Identify which cell holds the provided text, then report its (X, Y) central coordinate. 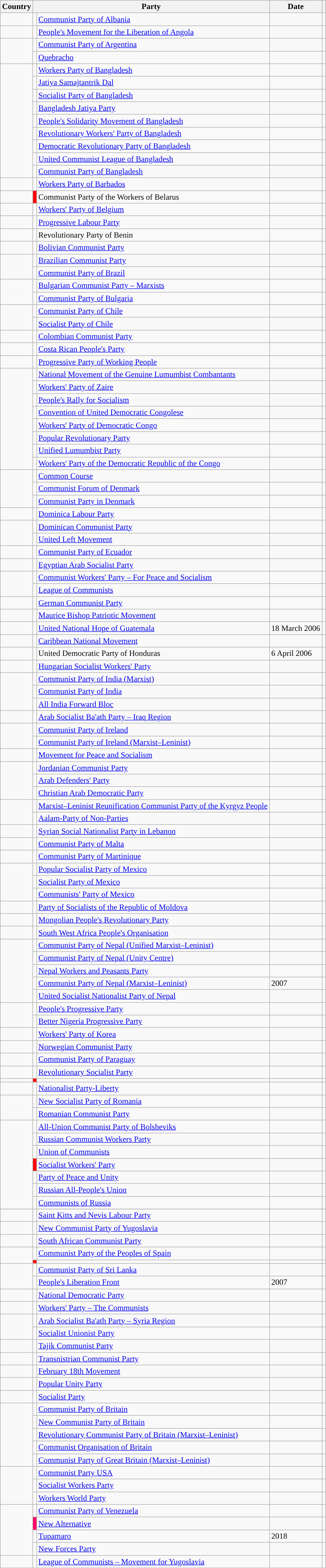
Workers' Party – The Communists (153, 1308)
United Communist League of Bangladesh (153, 159)
Hungarian Socialist Workers' Party (153, 666)
United Left Movement (153, 539)
Party (151, 7)
Convention of United Democratic Congolese (153, 413)
Arab Socialist Ba'ath Party – Iraq Region (153, 717)
Romanian Communist Party (153, 1114)
Socialist Workers' Party (153, 1165)
Communist Party of Bulgaria (153, 298)
New Alternative (153, 1523)
All-Union Communist Party of Bolsheviks (153, 1126)
Communist Party of Nepal (Unity Centre) (153, 958)
People's Progressive Party (153, 1009)
Revolutionary Communist Party of Britain (Marxist–Leninist) (153, 1435)
Jatiya Samajtantrik Dal (153, 83)
Norwegian Communist Party (153, 1047)
Socialist Party of Bangladesh (153, 95)
Progressive Party of Working People (153, 362)
People's Solidarity Movement of Bangladesh (153, 121)
18 March 2006 (296, 628)
Communist Party USA (153, 1473)
Socialist Unionist Party (153, 1333)
Maurice Bishop Patriotic Movement (153, 616)
Nationalist Party-Liberty (153, 1088)
2018 (296, 1536)
Communist Organisation of Britain (153, 1447)
Communist Party of Paraguay (153, 1059)
Dominica Labour Party (153, 514)
Russian Communist Workers Party (153, 1139)
Workers' Party of Korea (153, 1034)
Communists' Party of Mexico (153, 894)
Communist Party of India (153, 692)
League of Communists (153, 590)
Saint Kitts and Nevis Labour Party (153, 1215)
Communist Party of Argentina (153, 45)
South West Africa People's Organisation (153, 932)
New Forces Party (153, 1549)
Dominican Communist Party (153, 527)
Communist Party of the Peoples of Spain (153, 1253)
Communist Party of the Workers of Belarus (153, 197)
Workers' Party of Zaire (153, 387)
Communist Party of Ecuador (153, 552)
Bolivian Communist Party (153, 248)
Communists of Russia (153, 1203)
Christian Arab Democratic Party (153, 793)
Jordanian Communist Party (153, 768)
Revolutionary Socialist Party (153, 1072)
Russian All-People's Union (153, 1190)
People's Rally for Socialism (153, 400)
Nepal Workers and Peasants Party (153, 971)
Communist Party of Martinique (153, 856)
League of Communists – Movement for Yugoslavia (153, 1561)
Workers Party of Bangladesh (153, 70)
Communist Party of Britain (153, 1409)
Progressive Labour Party (153, 222)
Communist Workers' Party – For Peace and Socialism (153, 578)
United Socialist Nationalist Party of Nepal (153, 996)
February 18th Movement (153, 1371)
Quebracho (153, 57)
Party of Peace and Unity (153, 1177)
Communist Party of Nepal (Marxist–Leninist) (153, 983)
Aalam-Party of Non-Parties (153, 818)
Communist Party of Ireland (Marxist–Leninist) (153, 742)
All India Forward Bloc (153, 704)
Workers World Party (153, 1498)
Marxist–Leninist Reunification Communist Party of the Kyrgyz People (153, 806)
New Socialist Party of Romania (153, 1101)
Popular Unity Party (153, 1384)
Movement for Peace and Socialism (153, 755)
Democratic Revolutionary Party of Bangladesh (153, 146)
6 April 2006 (296, 654)
Brazilian Communist Party (153, 260)
Transnistrian Communist Party (153, 1359)
Mongolian People's Revolutionary Party (153, 920)
Tajik Communist Party (153, 1346)
Costa Rican People's Party (153, 349)
United National Hope of Guatemala (153, 628)
Communist Forum of Denmark (153, 489)
Workers' Party of Democratic Congo (153, 425)
People's Movement for the Liberation of Angola (153, 32)
Colombian Communist Party (153, 336)
Communist Party in Denmark (153, 501)
Revolutionary Party of Benin (153, 235)
National Democratic Party (153, 1295)
Socialist Party (153, 1397)
Bulgarian Communist Party – Marxists (153, 286)
Workers' Party of Belgium (153, 210)
Better Nigeria Progressive Party (153, 1021)
Popular Revolutionary Party (153, 438)
Union of Communists (153, 1152)
Workers Party of Barbados (153, 184)
Arab Defenders' Party (153, 781)
Revolutionary Workers' Party of Bangladesh (153, 133)
National Movement of the Genuine Lumumbist Combantants (153, 375)
Socialist Party of Chile (153, 324)
Communist Party of Ireland (153, 730)
Egyptian Arab Socialist Party (153, 565)
Syrian Social Nationalist Party in Lebanon (153, 831)
New Communist Party of Yugoslavia (153, 1228)
Communist Party of Great Britain (Marxist–Leninist) (153, 1460)
Communist Party of Chile (153, 311)
Caribbean National Movement (153, 641)
Communist Party of Albania (153, 19)
Party of Socialists of the Republic of Moldova (153, 907)
Communist Party of Malta (153, 844)
Communist Party of Bangladesh (153, 172)
United Democratic Party of Honduras (153, 654)
Workers' Party of the Democratic Republic of the Congo (153, 463)
Communist Party of Brazil (153, 273)
Unified Lumumbist Party (153, 451)
Date (296, 7)
People's Liberation Front (153, 1282)
South African Communist Party (153, 1241)
Arab Socialist Ba'ath Party – Syria Region (153, 1320)
Communist Party of Venezuela (153, 1511)
New Communist Party of Britain (153, 1422)
Bangladesh Jatiya Party (153, 108)
Socialist Party of Mexico (153, 882)
German Communist Party (153, 603)
Socialist Workers Party (153, 1485)
Communist Party of Nepal (Unified Marxist–Leninist) (153, 945)
Communist Party of Sri Lanka (153, 1270)
Popular Socialist Party of Mexico (153, 869)
Country (17, 7)
Common Course (153, 476)
Tupamaro (153, 1536)
Communist Party of India (Marxist) (153, 679)
